Scan for the cell matching the given text and deliver its (X, Y) coordinate at center. 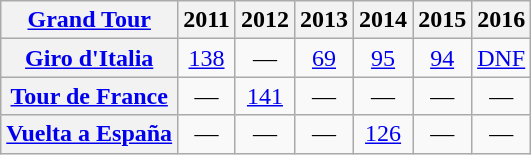
138 (207, 58)
141 (264, 96)
2016 (502, 20)
2011 (207, 20)
2012 (264, 20)
2015 (442, 20)
Grand Tour (90, 20)
126 (384, 134)
Giro d'Italia (90, 58)
95 (384, 58)
69 (324, 58)
2014 (384, 20)
DNF (502, 58)
Vuelta a España (90, 134)
94 (442, 58)
Tour de France (90, 96)
2013 (324, 20)
